Extract the [x, y] coordinate from the center of the cell holding the provided text.  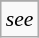
see [20, 19]
